From the cell containing the given text, extract its center point as [X, Y] coordinate. 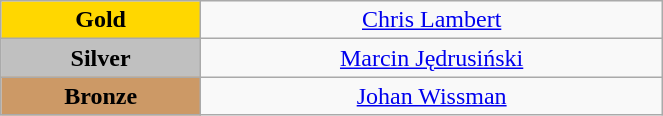
Marcin Jędrusiński [431, 58]
Bronze [101, 96]
Gold [101, 20]
Silver [101, 58]
Johan Wissman [431, 96]
Chris Lambert [431, 20]
